Find where the given text appears and provide that cell's center as (x, y) coordinate. 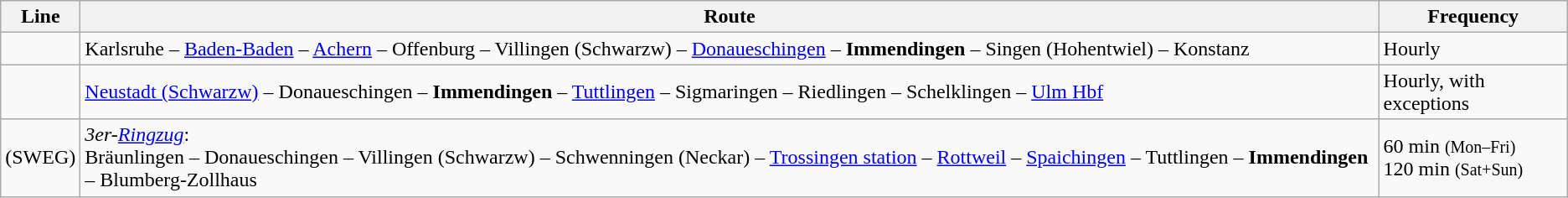
Line (40, 17)
Hourly (1473, 49)
Frequency (1473, 17)
60 min (Mon–Fri)120 min (Sat+Sun) (1473, 158)
Neustadt (Schwarzw) – Donaueschingen – Immendingen – Tuttlingen – Sigmaringen – Riedlingen – Schelklingen – Ulm Hbf (730, 92)
Route (730, 17)
Karlsruhe – Baden-Baden – Achern – Offenburg – Villingen (Schwarzw) – Donaueschingen – Immendingen – Singen (Hohentwiel) – Konstanz (730, 49)
Hourly, with exceptions (1473, 92)
(SWEG) (40, 158)
